Extract the [x, y] coordinate from the center of the cell holding the provided text.  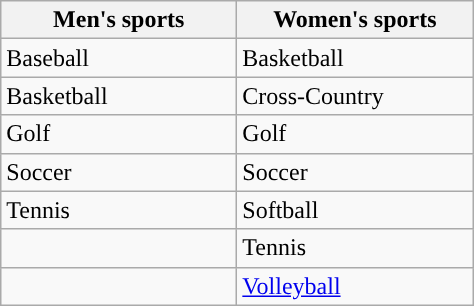
Cross-Country [355, 96]
Women's sports [355, 20]
Baseball [119, 58]
Volleyball [355, 286]
Men's sports [119, 20]
Softball [355, 210]
